Detect which cell encompasses the target text, then output its [x, y] center coordinate. 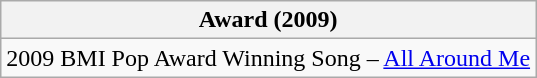
Award (2009) [268, 20]
2009 BMI Pop Award Winning Song – All Around Me [268, 58]
